From the cell containing the given text, extract its center point as (x, y) coordinate. 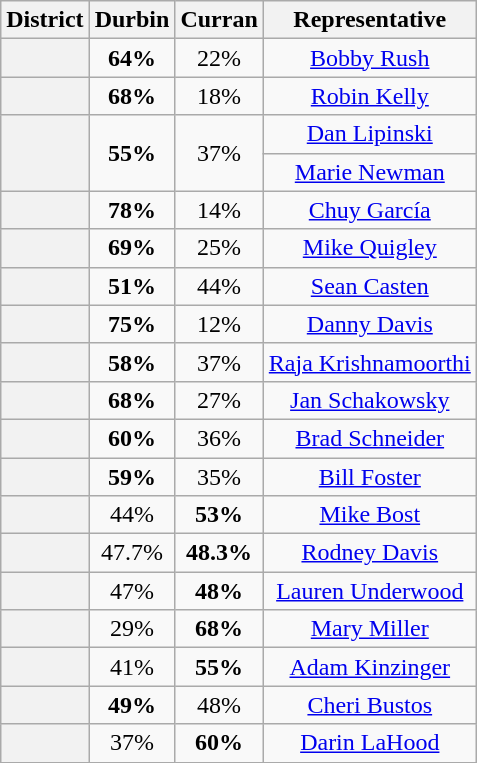
47% (132, 591)
Chuy García (370, 210)
22% (219, 58)
Raja Krishnamoorthi (370, 362)
Lauren Underwood (370, 591)
Robin Kelly (370, 96)
Bill Foster (370, 477)
51% (132, 286)
Rodney Davis (370, 553)
Durbin (132, 20)
Mike Bost (370, 515)
64% (132, 58)
Mike Quigley (370, 248)
49% (132, 705)
Cheri Bustos (370, 705)
Mary Miller (370, 629)
Jan Schakowsky (370, 400)
75% (132, 324)
Adam Kinzinger (370, 667)
29% (132, 629)
47.7% (132, 553)
59% (132, 477)
Dan Lipinski (370, 134)
69% (132, 248)
27% (219, 400)
41% (132, 667)
25% (219, 248)
Darin LaHood (370, 743)
Brad Schneider (370, 438)
36% (219, 438)
12% (219, 324)
Marie Newman (370, 172)
Danny Davis (370, 324)
78% (132, 210)
35% (219, 477)
Curran (219, 20)
Sean Casten (370, 286)
53% (219, 515)
18% (219, 96)
Bobby Rush (370, 58)
District (45, 20)
48.3% (219, 553)
Representative (370, 20)
14% (219, 210)
58% (132, 362)
